From the cell containing the given text, extract its center point as [x, y] coordinate. 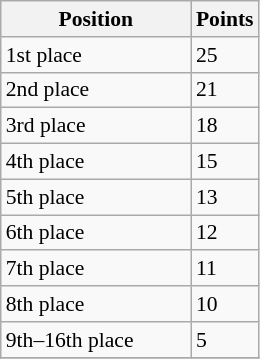
11 [225, 269]
4th place [96, 162]
18 [225, 126]
5 [225, 340]
15 [225, 162]
10 [225, 304]
21 [225, 90]
7th place [96, 269]
12 [225, 233]
13 [225, 197]
6th place [96, 233]
1st place [96, 55]
3rd place [96, 126]
Position [96, 19]
25 [225, 55]
5th place [96, 197]
8th place [96, 304]
2nd place [96, 90]
Points [225, 19]
9th–16th place [96, 340]
